Locate the cell with the specified text and output its (X, Y) center coordinate. 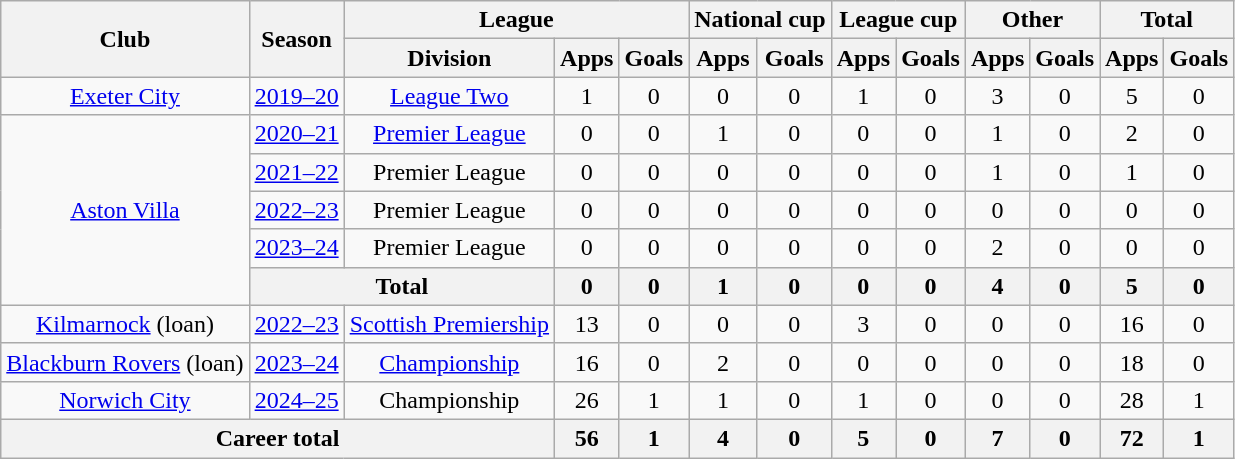
Club (125, 39)
League (516, 20)
2024–25 (296, 400)
72 (1132, 438)
Division (449, 58)
Norwich City (125, 400)
13 (587, 324)
Kilmarnock (loan) (125, 324)
7 (997, 438)
National cup (760, 20)
2021–22 (296, 172)
Exeter City (125, 96)
2019–20 (296, 96)
26 (587, 400)
League Two (449, 96)
League cup (898, 20)
2020–21 (296, 134)
Career total (278, 438)
Blackburn Rovers (loan) (125, 362)
Season (296, 39)
18 (1132, 362)
Other (1032, 20)
Aston Villa (125, 210)
28 (1132, 400)
56 (587, 438)
Scottish Premiership (449, 324)
